Provide the [x, y] coordinate of the cell's center where the given text is located.  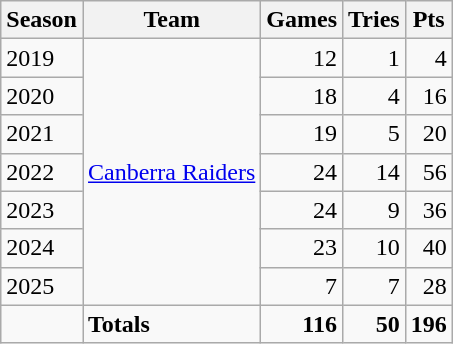
Totals [171, 324]
1 [374, 58]
28 [428, 286]
Season [42, 20]
196 [428, 324]
14 [374, 172]
116 [302, 324]
23 [302, 248]
19 [302, 134]
5 [374, 134]
Tries [374, 20]
2020 [42, 96]
56 [428, 172]
2025 [42, 286]
10 [374, 248]
Games [302, 20]
18 [302, 96]
Canberra Raiders [171, 172]
2024 [42, 248]
12 [302, 58]
Pts [428, 20]
Team [171, 20]
9 [374, 210]
2023 [42, 210]
20 [428, 134]
40 [428, 248]
36 [428, 210]
2019 [42, 58]
2022 [42, 172]
50 [374, 324]
16 [428, 96]
2021 [42, 134]
